Search for the cell housing the specified text and yield its (X, Y) center coordinate. 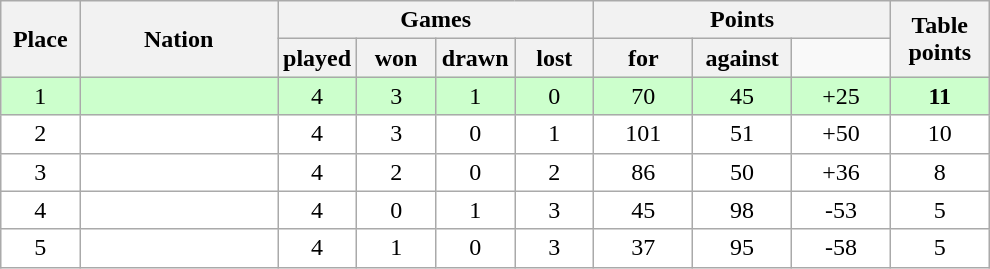
for (644, 58)
Games (436, 20)
lost (554, 58)
95 (742, 248)
Place (40, 39)
50 (742, 172)
+25 (842, 96)
101 (644, 134)
+36 (842, 172)
-58 (842, 248)
played (318, 58)
won (396, 58)
drawn (476, 58)
Points (742, 20)
8 (940, 172)
+50 (842, 134)
70 (644, 96)
11 (940, 96)
against (742, 58)
51 (742, 134)
86 (644, 172)
98 (742, 210)
10 (940, 134)
37 (644, 248)
Nation (179, 39)
-53 (842, 210)
Tablepoints (940, 39)
